Search for the cell housing the specified text and yield its (x, y) center coordinate. 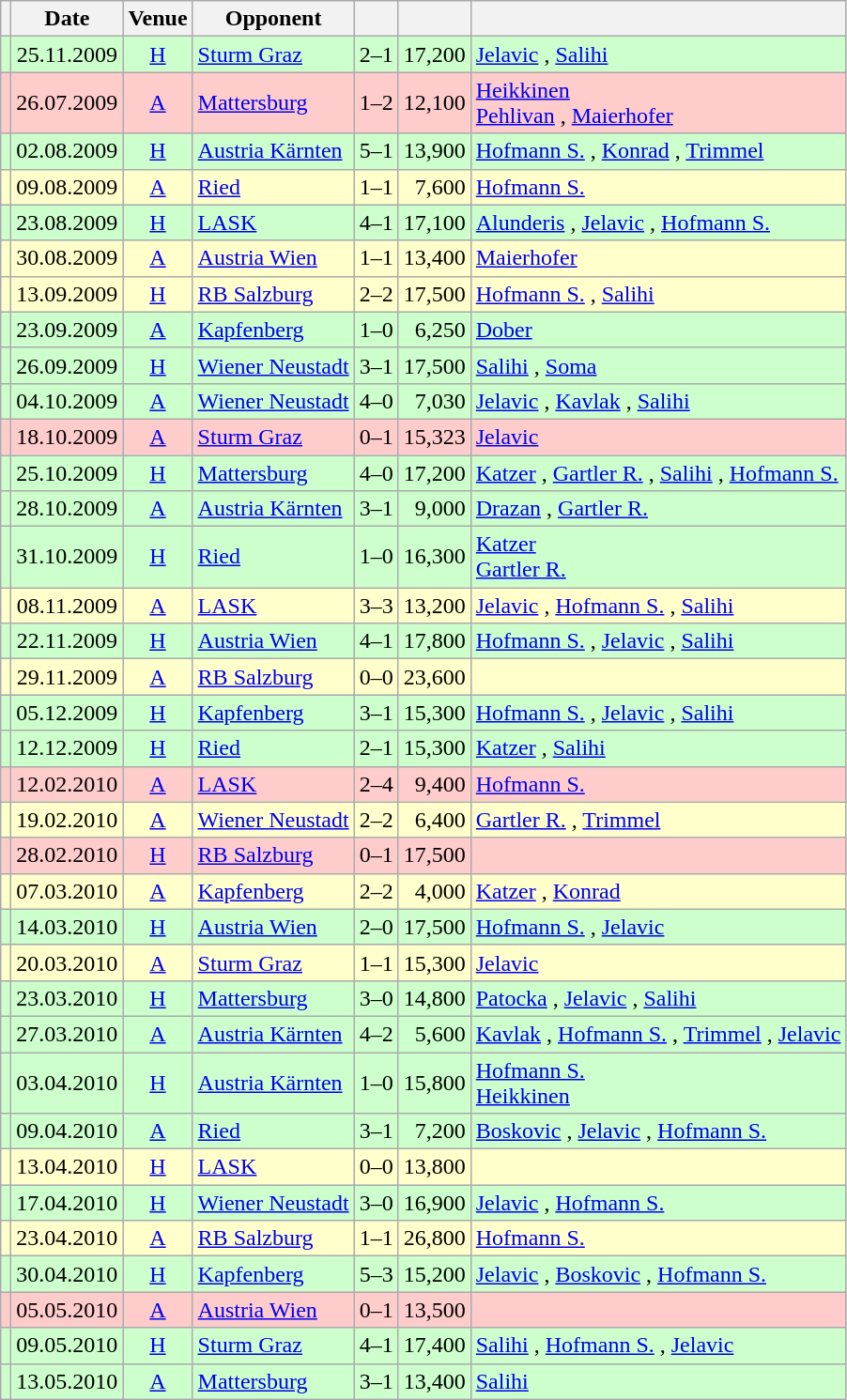
Opponent (273, 19)
15,200 (434, 1274)
4,000 (434, 891)
3–3 (376, 606)
Kavlak , Hofmann S. , Trimmel , Jelavic (658, 1034)
13,900 (434, 151)
22.11.2009 (68, 641)
5–1 (376, 151)
12,100 (434, 103)
Hofmann S. , Jelavic (658, 927)
17,400 (434, 1346)
09.04.2010 (68, 1131)
Salihi , Soma (658, 365)
30.04.2010 (68, 1274)
28.02.2010 (68, 855)
Jelavic , Salihi (658, 54)
09.08.2009 (68, 187)
26.09.2009 (68, 365)
Hofmann S. , Konrad , Trimmel (658, 151)
6,250 (434, 330)
23.03.2010 (68, 998)
Katzer , Salihi (658, 748)
Alunderis , Jelavic , Hofmann S. (658, 223)
17,800 (434, 641)
25.11.2009 (68, 54)
Salihi , Hofmann S. , Jelavic (658, 1346)
Dober (658, 330)
12.12.2009 (68, 748)
17,100 (434, 223)
18.10.2009 (68, 437)
Jelavic , Hofmann S. (658, 1203)
4–2 (376, 1034)
Jelavic , Hofmann S. , Salihi (658, 606)
30.08.2009 (68, 258)
28.10.2009 (68, 509)
14,800 (434, 998)
Salihi (658, 1381)
13.05.2010 (68, 1381)
Maierhofer (658, 258)
19.02.2010 (68, 820)
Jelavic , Boskovic , Hofmann S. (658, 1274)
17.04.2010 (68, 1203)
26,800 (434, 1238)
9,000 (434, 509)
26.07.2009 (68, 103)
14.03.2010 (68, 927)
2–0 (376, 927)
23,600 (434, 677)
31.10.2009 (68, 558)
27.03.2010 (68, 1034)
15,323 (434, 437)
05.05.2010 (68, 1310)
5,600 (434, 1034)
Boskovic , Jelavic , Hofmann S. (658, 1131)
Date (68, 19)
13.09.2009 (68, 294)
7,030 (434, 401)
25.10.2009 (68, 472)
Jelavic , Kavlak , Salihi (658, 401)
Venue (158, 19)
Gartler R. , Trimmel (658, 820)
15,800 (434, 1082)
29.11.2009 (68, 677)
09.05.2010 (68, 1346)
Hofmann S. , Salihi (658, 294)
9,400 (434, 784)
6,400 (434, 820)
7,200 (434, 1131)
02.08.2009 (68, 151)
13,800 (434, 1167)
5–3 (376, 1274)
Katzer , Konrad (658, 891)
Patocka , Jelavic , Salihi (658, 998)
13.04.2010 (68, 1167)
Katzer Gartler R. (658, 558)
12.02.2010 (68, 784)
7,600 (434, 187)
2–4 (376, 784)
Hofmann S. Heikkinen (658, 1082)
13,200 (434, 606)
1–2 (376, 103)
Drazan , Gartler R. (658, 509)
03.04.2010 (68, 1082)
05.12.2009 (68, 713)
04.10.2009 (68, 401)
20.03.2010 (68, 962)
16,300 (434, 558)
23.04.2010 (68, 1238)
23.09.2009 (68, 330)
Katzer , Gartler R. , Salihi , Hofmann S. (658, 472)
13,500 (434, 1310)
16,900 (434, 1203)
23.08.2009 (68, 223)
08.11.2009 (68, 606)
Heikkinen Pehlivan , Maierhofer (658, 103)
07.03.2010 (68, 891)
